Capture the cell that displays the provided text and extract its (X, Y) central coordinate. 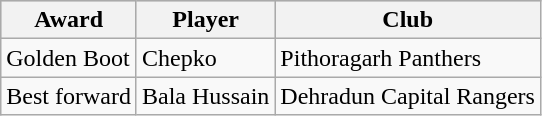
Golden Boot (69, 58)
Club (408, 20)
Award (69, 20)
Dehradun Capital Rangers (408, 96)
Pithoragarh Panthers (408, 58)
Player (205, 20)
Chepko (205, 58)
Bala Hussain (205, 96)
Best forward (69, 96)
